Determine the (X, Y) coordinate at the center of the cell enclosing the given text.  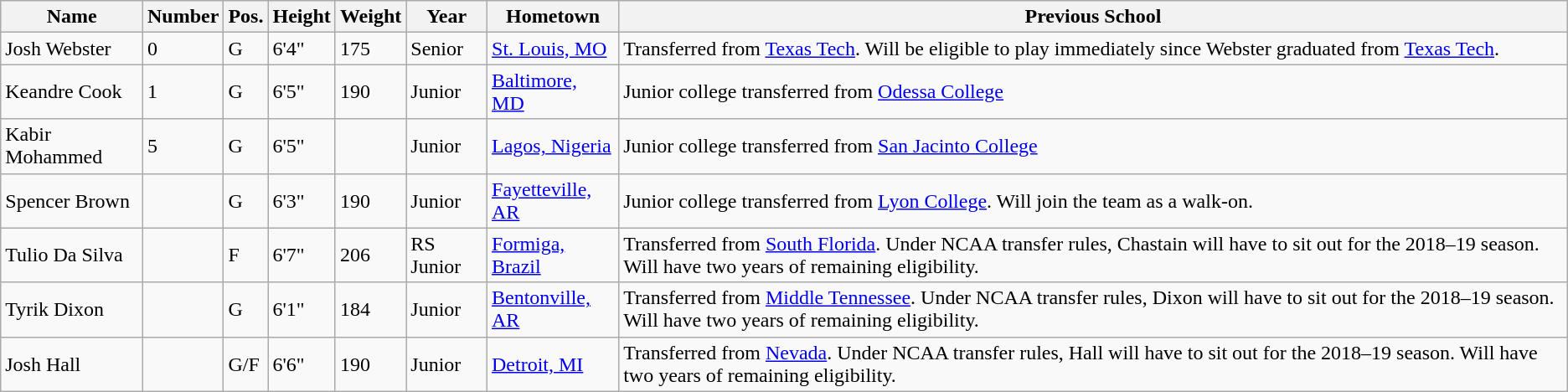
Name (72, 17)
Junior college transferred from Lyon College. Will join the team as a walk-on. (1094, 201)
Kabir Mohammed (72, 146)
Tulio Da Silva (72, 255)
G/F (246, 364)
Number (183, 17)
1 (183, 92)
Spencer Brown (72, 201)
Senior (447, 49)
Junior college transferred from Odessa College (1094, 92)
F (246, 255)
Transferred from Texas Tech. Will be eligible to play immediately since Webster graduated from Texas Tech. (1094, 49)
0 (183, 49)
Year (447, 17)
184 (370, 310)
Pos. (246, 17)
6'7" (302, 255)
Hometown (553, 17)
Josh Hall (72, 364)
St. Louis, MO (553, 49)
Weight (370, 17)
6'3" (302, 201)
Tyrik Dixon (72, 310)
Baltimore, MD (553, 92)
Transferred from Nevada. Under NCAA transfer rules, Hall will have to sit out for the 2018–19 season. Will have two years of remaining eligibility. (1094, 364)
Junior college transferred from San Jacinto College (1094, 146)
RS Junior (447, 255)
6'6" (302, 364)
Previous School (1094, 17)
Keandre Cook (72, 92)
Lagos, Nigeria (553, 146)
Height (302, 17)
175 (370, 49)
Formiga, Brazil (553, 255)
6'4" (302, 49)
Josh Webster (72, 49)
206 (370, 255)
5 (183, 146)
6'1" (302, 310)
Fayetteville, AR (553, 201)
Detroit, MI (553, 364)
Bentonville, AR (553, 310)
